Capture the cell that displays the provided text and extract its (x, y) central coordinate. 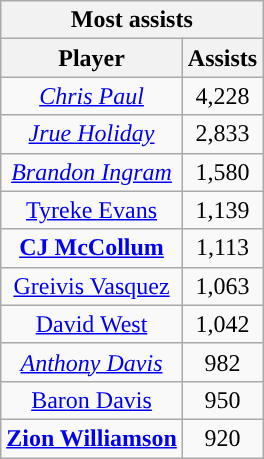
Chris Paul (92, 96)
Player (92, 58)
2,833 (222, 134)
Brandon Ingram (92, 172)
Assists (222, 58)
4,228 (222, 96)
Jrue Holiday (92, 134)
1,042 (222, 324)
920 (222, 438)
Anthony Davis (92, 362)
1,113 (222, 248)
950 (222, 400)
1,580 (222, 172)
Zion Williamson (92, 438)
Most assists (132, 20)
982 (222, 362)
CJ McCollum (92, 248)
David West (92, 324)
Baron Davis (92, 400)
1,063 (222, 286)
1,139 (222, 210)
Tyreke Evans (92, 210)
Greivis Vasquez (92, 286)
